Identify which cell holds the provided text, then report its [X, Y] central coordinate. 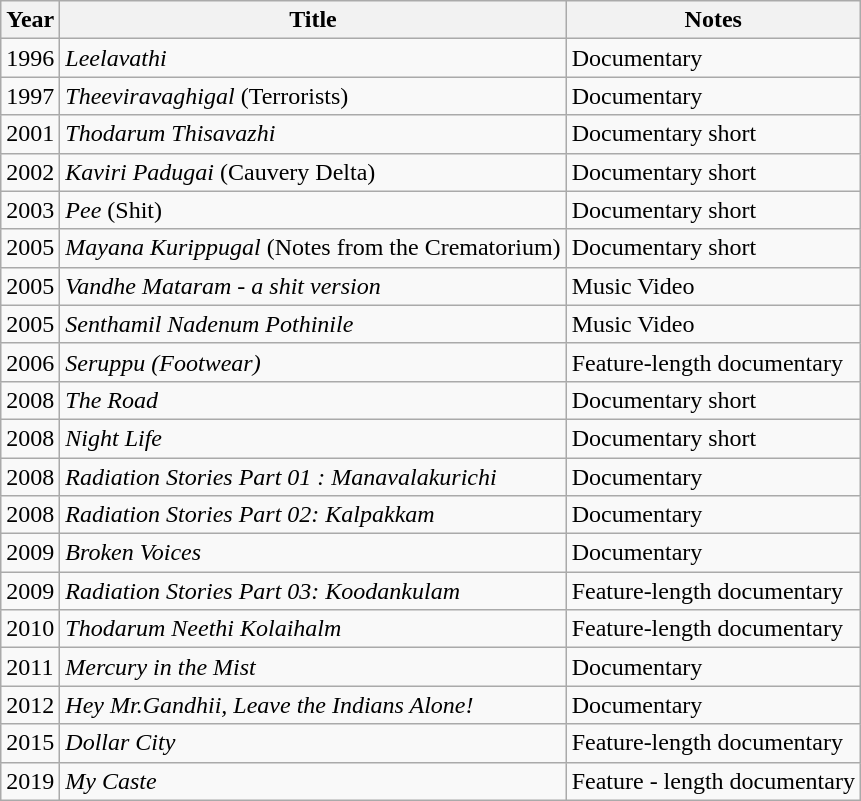
2001 [30, 134]
Notes [713, 20]
2002 [30, 172]
Thodarum Thisavazhi [313, 134]
The Road [313, 400]
2015 [30, 743]
Radiation Stories Part 01 : Manavalakurichi [313, 477]
1996 [30, 58]
Radiation Stories Part 02: Kalpakkam [313, 515]
Dollar City [313, 743]
Leelavathi [313, 58]
Title [313, 20]
Mayana Kurippugal (Notes from the Crematorium) [313, 248]
2019 [30, 781]
2012 [30, 705]
Night Life [313, 438]
1997 [30, 96]
My Caste [313, 781]
2003 [30, 210]
Mercury in the Mist [313, 667]
2006 [30, 362]
Year [30, 20]
Thodarum Neethi Kolaihalm [313, 629]
Feature - length documentary [713, 781]
Vandhe Mataram - a shit version [313, 286]
Theeviravaghigal (Terrorists) [313, 96]
Pee (Shit) [313, 210]
2011 [30, 667]
Senthamil Nadenum Pothinile [313, 324]
Broken Voices [313, 553]
2010 [30, 629]
Seruppu (Footwear) [313, 362]
Kaviri Padugai (Cauvery Delta) [313, 172]
Radiation Stories Part 03: Koodankulam [313, 591]
Hey Mr.Gandhii, Leave the Indians Alone! [313, 705]
